Pinpoint the cell where the given text exists, returning its (X, Y) midpoint coordinate. 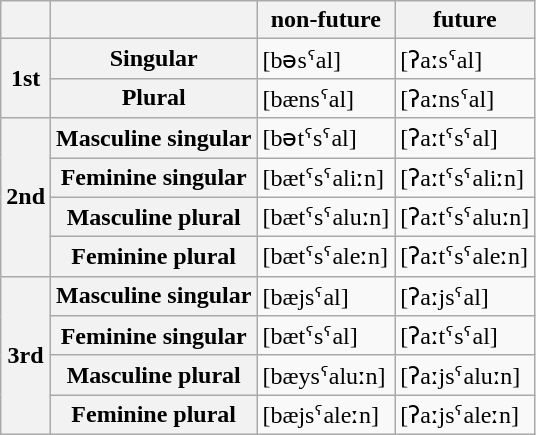
future (465, 20)
non-future (326, 20)
Singular (154, 59)
[ʔaːtˤsˤaluːn] (465, 217)
[bætˤsˤal] (326, 336)
3rd (26, 355)
2nd (26, 197)
[ʔaːjsˤaleːn] (465, 415)
[ʔaːjsˤal] (465, 296)
[bætˤsˤaleːn] (326, 257)
[ʔaːtˤsˤaliːn] (465, 178)
[bæjsˤal] (326, 296)
[ʔaːjsˤaluːn] (465, 375)
Plural (154, 98)
[bætˤsˤaliːn] (326, 178)
[bæysˤaluːn] (326, 375)
[ʔaːnsˤal] (465, 98)
[bəsˤal] (326, 59)
[bæjsˤaleːn] (326, 415)
[bænsˤal] (326, 98)
[bətˤsˤal] (326, 138)
[ʔaːtˤsˤaleːn] (465, 257)
1st (26, 78)
[ʔaːsˤal] (465, 59)
[bætˤsˤaluːn] (326, 217)
